Determine the (x, y) coordinate at the center of the cell enclosing the given text.  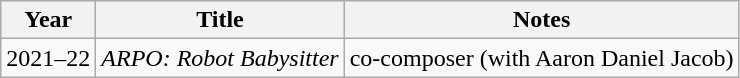
Notes (542, 20)
co-composer (with Aaron Daniel Jacob) (542, 58)
Year (48, 20)
2021–22 (48, 58)
ARPO: Robot Babysitter (220, 58)
Title (220, 20)
